Pinpoint the cell where the given text exists, returning its (x, y) midpoint coordinate. 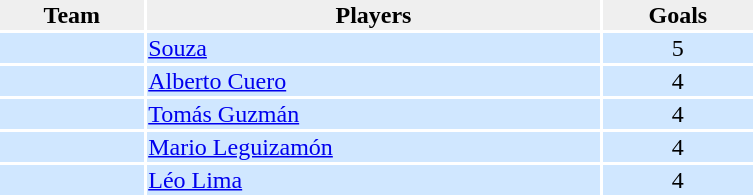
Players (374, 15)
Tomás Guzmán (374, 114)
Mario Leguizamón (374, 147)
Team (72, 15)
Léo Lima (374, 180)
5 (678, 48)
Goals (678, 15)
Alberto Cuero (374, 81)
Souza (374, 48)
